Find where the given text appears and provide that cell's center as [x, y] coordinate. 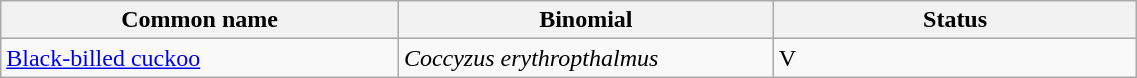
Common name [200, 20]
Black-billed cuckoo [200, 58]
Coccyzus erythropthalmus [586, 58]
Status [955, 20]
Binomial [586, 20]
V [955, 58]
